Locate the cell with the specified text and output its [x, y] center coordinate. 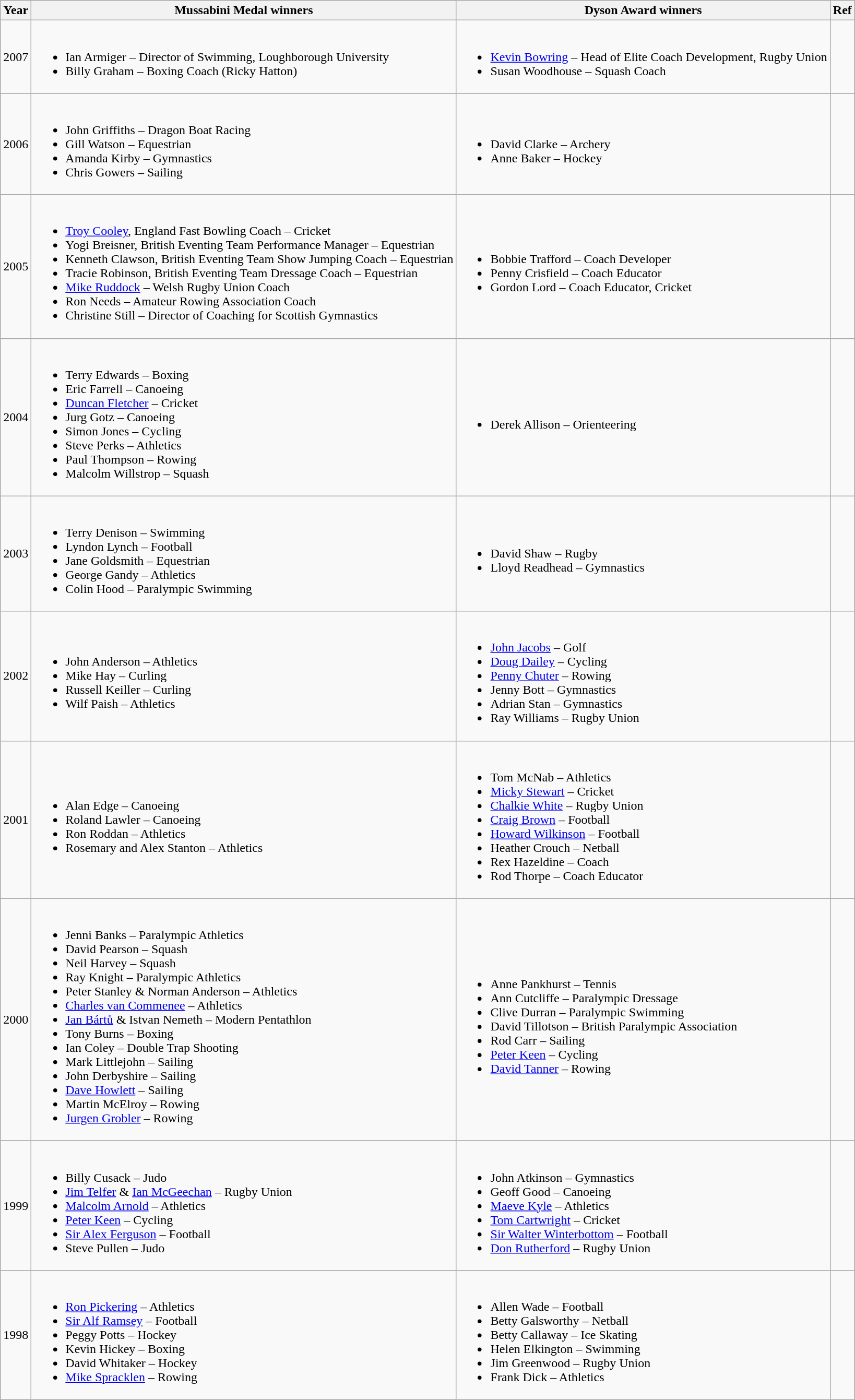
2007 [16, 57]
Alan Edge – CanoeingRoland Lawler – CanoeingRon Roddan – AthleticsRosemary and Alex Stanton – Athletics [244, 820]
John Griffiths – Dragon Boat RacingGill Watson – EquestrianAmanda Kirby – GymnasticsChris Gowers – Sailing [244, 144]
2001 [16, 820]
1998 [16, 1335]
Terry Denison – SwimmingLyndon Lynch – FootballJane Goldsmith – EquestrianGeorge Gandy – AthleticsColin Hood – Paralympic Swimming [244, 553]
2004 [16, 417]
Dyson Award winners [643, 10]
2005 [16, 266]
2003 [16, 553]
1999 [16, 1205]
David Clarke – ArcheryAnne Baker – Hockey [643, 144]
Mussabini Medal winners [244, 10]
Ref [842, 10]
Ron Pickering – AthleticsSir Alf Ramsey – FootballPeggy Potts – HockeyKevin Hickey – BoxingDavid Whitaker – HockeyMike Spracklen – Rowing [244, 1335]
Ian Armiger – Director of Swimming, Loughborough UniversityBilly Graham – Boxing Coach (Ricky Hatton) [244, 57]
John Jacobs – GolfDoug Dailey – CyclingPenny Chuter – RowingJenny Bott – GymnasticsAdrian Stan – GymnasticsRay Williams – Rugby Union [643, 676]
Bobbie Trafford – Coach DeveloperPenny Crisfield – Coach EducatorGordon Lord – Coach Educator, Cricket [643, 266]
Derek Allison – Orienteering [643, 417]
2002 [16, 676]
Kevin Bowring – Head of Elite Coach Development, Rugby UnionSusan Woodhouse – Squash Coach [643, 57]
2006 [16, 144]
2000 [16, 1019]
Year [16, 10]
David Shaw – RugbyLloyd Readhead – Gymnastics [643, 553]
John Anderson – AthleticsMike Hay – CurlingRussell Keiller – CurlingWilf Paish – Athletics [244, 676]
